Detect which cell encompasses the target text, then output its (X, Y) center coordinate. 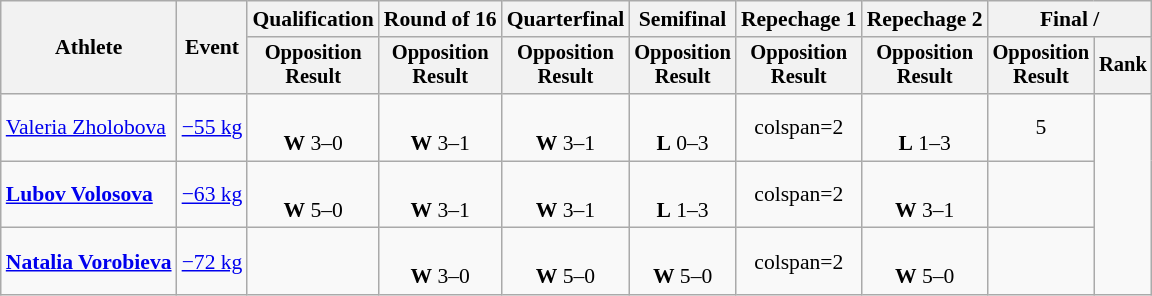
Semifinal (682, 19)
Rank (1123, 66)
Quarterfinal (566, 19)
Event (212, 48)
5 (1042, 128)
L 0–3 (682, 128)
Valeria Zholobova (89, 128)
Round of 16 (440, 19)
Lubov Volosova (89, 194)
Repechage 2 (925, 19)
−72 kg (212, 262)
Repechage 1 (799, 19)
−63 kg (212, 194)
Natalia Vorobieva (89, 262)
Qualification (312, 19)
Athlete (89, 48)
Final / (1070, 19)
−55 kg (212, 128)
